Provide the [x, y] coordinate of the cell's center where the given text is located.  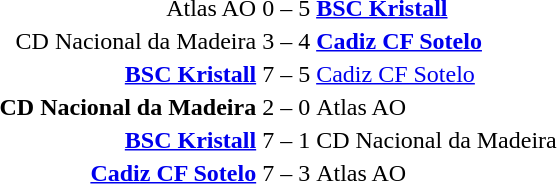
2 – 0 [286, 107]
3 – 4 [286, 41]
7 – 5 [286, 74]
7 – 1 [286, 140]
